For the text-containing cell, return its midpoint in [X, Y] coordinate format. 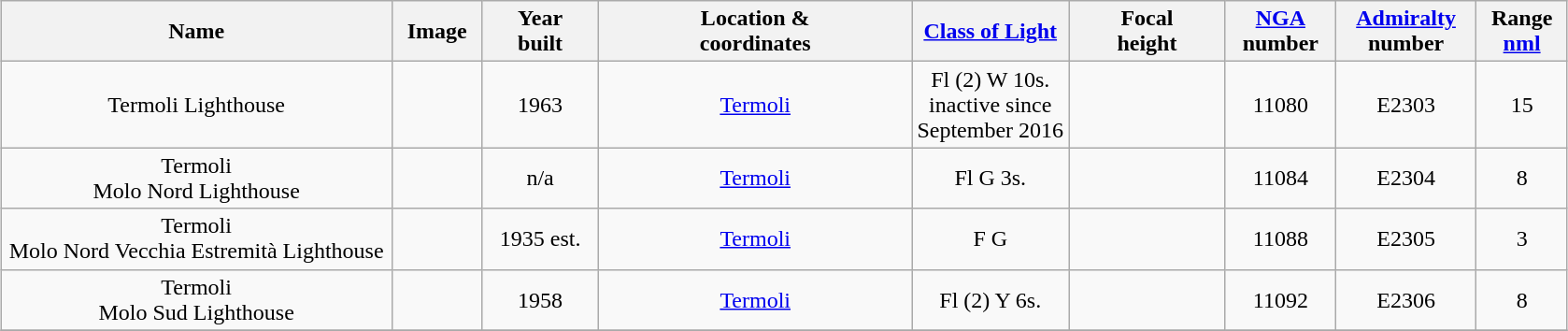
Yearbuilt [540, 32]
E2306 [1405, 299]
15 [1522, 105]
Fl G 3s. [991, 178]
1963 [540, 105]
NGAnumber [1280, 32]
3 [1522, 239]
11080 [1280, 105]
TermoliMolo Nord Lighthouse [196, 178]
Class of Light [991, 32]
E2305 [1405, 239]
F G [991, 239]
Termoli Molo Nord Vecchia Estremità Lighthouse [196, 239]
11092 [1280, 299]
Fl (2) W 10s.inactive since September 2016 [991, 105]
n/a [540, 178]
Name [196, 32]
1958 [540, 299]
Location & coordinates [755, 32]
TermoliMolo Sud Lighthouse [196, 299]
Termoli Lighthouse [196, 105]
Image [437, 32]
1935 est. [540, 239]
E2303 [1405, 105]
11088 [1280, 239]
Admiraltynumber [1405, 32]
Fl (2) Y 6s. [991, 299]
E2304 [1405, 178]
11084 [1280, 178]
Rangenml [1522, 32]
Focalheight [1147, 32]
